Scan for the cell matching the given text and deliver its (X, Y) coordinate at center. 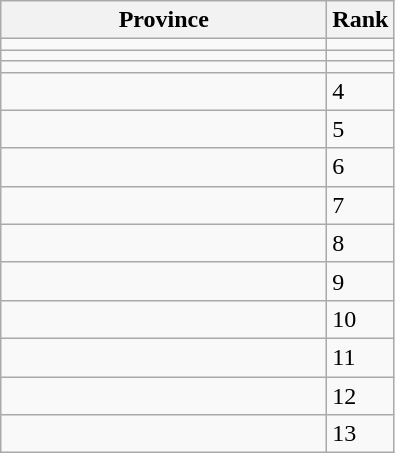
4 (360, 91)
7 (360, 205)
8 (360, 243)
12 (360, 395)
10 (360, 319)
5 (360, 129)
Province (164, 20)
Rank (360, 20)
9 (360, 281)
13 (360, 434)
6 (360, 167)
11 (360, 357)
